Identify which cell holds the provided text, then report its [X, Y] central coordinate. 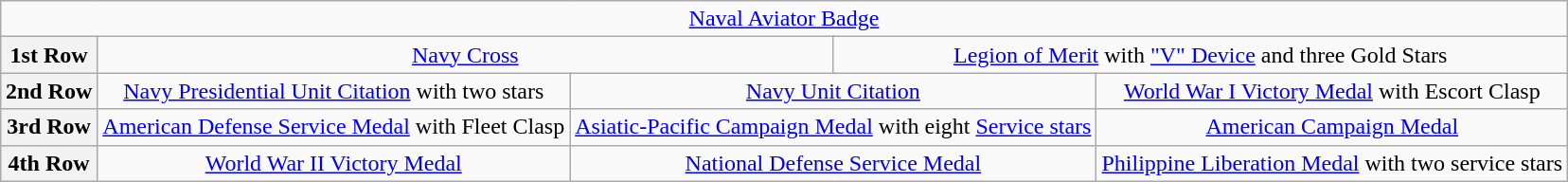
Navy Cross [466, 55]
Philippine Liberation Medal with two service stars [1332, 163]
Asiatic-Pacific Campaign Medal with eight Service stars [833, 127]
World War II Victory Medal [333, 163]
4th Row [48, 163]
2nd Row [48, 91]
World War I Victory Medal with Escort Clasp [1332, 91]
Naval Aviator Badge [784, 19]
National Defense Service Medal [833, 163]
3rd Row [48, 127]
Navy Unit Citation [833, 91]
Legion of Merit with "V" Device and three Gold Stars [1201, 55]
1st Row [48, 55]
American Defense Service Medal with Fleet Clasp [333, 127]
Navy Presidential Unit Citation with two stars [333, 91]
American Campaign Medal [1332, 127]
